Provide the [x, y] coordinate of the cell's center where the given text is located.  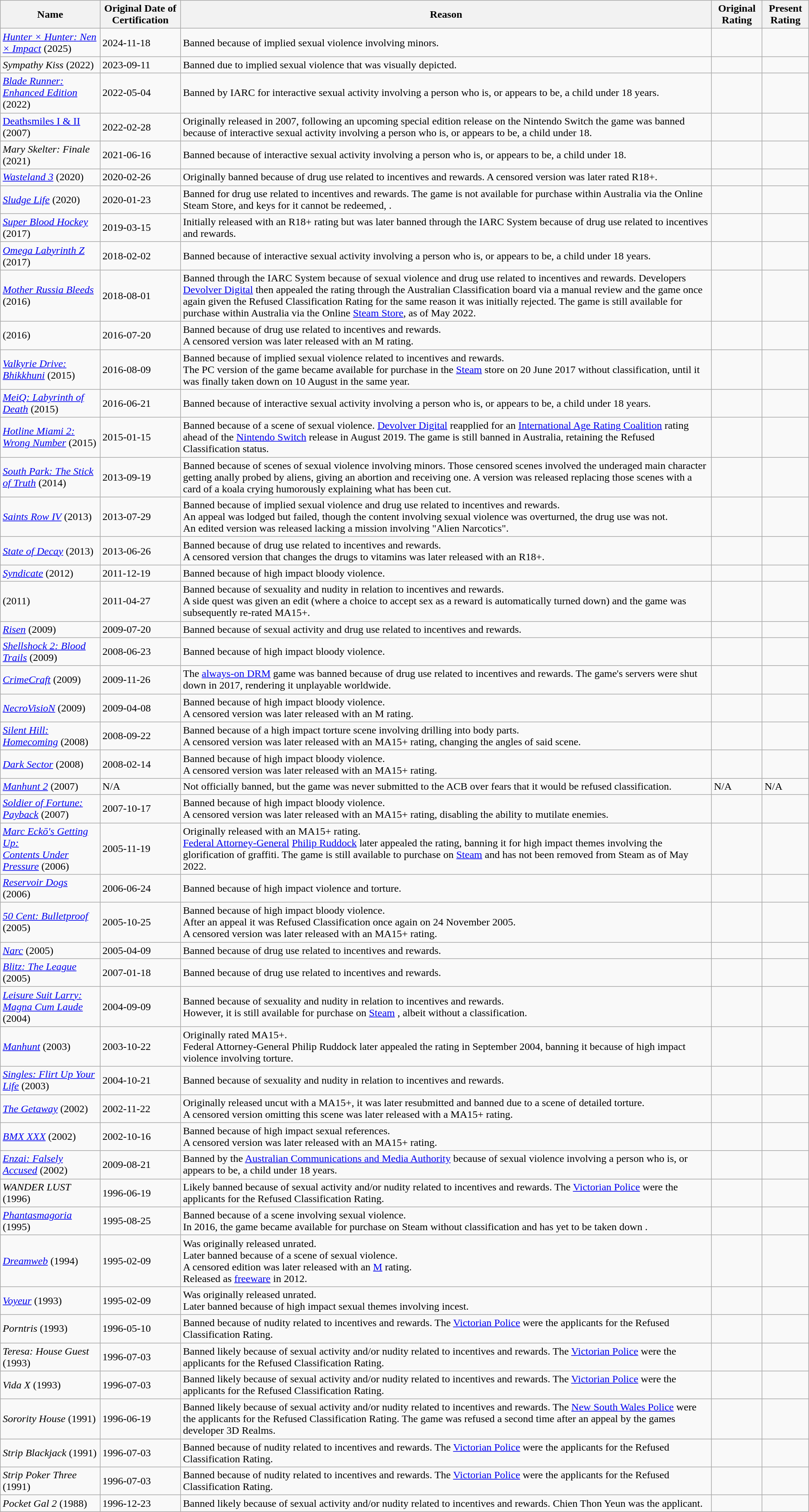
Banned by IARC for interactive sexual activity involving a person who is, or appears to be, a child under 18 years. [446, 93]
Enzai: Falsely Accused (2002) [50, 1164]
Banned because of high impact bloody violence.A censored version was later released with an MA15+ rating. [446, 764]
Deathsmiles I & II (2007) [50, 127]
Reservoir Dogs (2006) [50, 889]
2018-08-01 [140, 296]
2005-10-25 [140, 922]
Banned because of high impact violence and torture. [446, 889]
2011-12-19 [140, 573]
1995-08-25 [140, 1221]
2009-11-26 [140, 679]
Omega Labyrinth Z (2017) [50, 256]
2023-09-11 [140, 65]
Banned because of high impact sexual references.A censored version was later released with an MA15+ rating. [446, 1137]
Banned because of high impact bloody violence.A censored version was later released with an MA15+ rating, disabling the ability to mutilate enemies. [446, 808]
(2016) [50, 335]
2011-04-27 [140, 601]
Leisure Suit Larry:Magna Cum Laude (2004) [50, 1007]
Banned because of high impact bloody violence.A censored version was later released with an M rating. [446, 708]
Saints Row IV (2013) [50, 517]
BMX XXX (2002) [50, 1137]
2009-04-08 [140, 708]
Porntris (1993) [50, 1329]
1996-05-10 [140, 1329]
Banned because of drug use related to incentives and rewards.A censored version was later released with an M rating. [446, 335]
2013-06-26 [140, 551]
Silent Hill: Homecoming (2008) [50, 736]
Hotline Miami 2: Wrong Number (2015) [50, 437]
Voyeur (1993) [50, 1300]
Super Blood Hockey (2017) [50, 227]
Banned because of implied sexual violence involving minors. [446, 42]
Teresa: House Guest (1993) [50, 1356]
Originally banned because of drug use related to incentives and rewards. A censored version was later rated R18+. [446, 177]
2024-11-18 [140, 42]
2009-07-20 [140, 629]
Manhunt 2 (2007) [50, 786]
Banned due to implied sexual violence that was visually depicted. [446, 65]
Not officially banned, but the game was never submitted to the ACB over fears that it would be refused classification. [446, 786]
Name [50, 15]
2008-06-23 [140, 652]
2016-07-20 [140, 335]
1996-12-23 [140, 1503]
Sympathy Kiss (2022) [50, 65]
Present Rating [786, 15]
Phantasmagoria (1995) [50, 1221]
Was originally released unrated.Later banned because of high impact sexual themes involving incest. [446, 1300]
Risen (2009) [50, 629]
Shellshock 2: Blood Trails (2009) [50, 652]
2005-04-09 [140, 951]
2015-01-15 [140, 437]
Strip Blackjack (1991) [50, 1453]
2013-09-19 [140, 477]
Banned likely because of sexual activity and/or nudity related to incentives and rewards. Chien Thon Yeun was the applicant. [446, 1503]
2002-11-22 [140, 1108]
2022-02-28 [140, 127]
Manhunt (2003) [50, 1046]
2003-10-22 [140, 1046]
MeiQ: Labyrinth of Death (2015) [50, 404]
Pocket Gal 2 (1988) [50, 1503]
2006-06-24 [140, 889]
Original Rating [736, 15]
Syndicate (2012) [50, 573]
Soldier of Fortune:Payback (2007) [50, 808]
2022-05-04 [140, 93]
The Getaway (2002) [50, 1108]
2019-03-15 [140, 227]
2020-01-23 [140, 200]
2008-02-14 [140, 764]
(2011) [50, 601]
Original Date of Certification [140, 15]
2002-10-16 [140, 1137]
Banned because of sexual activity and drug use related to incentives and rewards. [446, 629]
Vida X (1993) [50, 1385]
2016-08-09 [140, 369]
Dreamweb (1994) [50, 1260]
Dark Sector (2008) [50, 764]
Strip Poker Three (1991) [50, 1481]
2007-01-18 [140, 973]
Banned because of interactive sexual activity involving a person who is, or appears to be, a child under 18. [446, 155]
CrimeCraft (2009) [50, 679]
2016-06-21 [140, 404]
2018-02-02 [140, 256]
South Park: The Stick of Truth (2014) [50, 477]
Reason [446, 15]
Sorority House (1991) [50, 1419]
2004-10-21 [140, 1081]
2007-10-17 [140, 808]
Initially released with an R18+ rating but was later banned through the IARC System because of drug use related to incentives and rewards. [446, 227]
NecroVisioN (2009) [50, 708]
Narc (2005) [50, 951]
2009-08-21 [140, 1164]
WANDER LUST (1996) [50, 1193]
Blitz: The League (2005) [50, 973]
Wasteland 3 (2020) [50, 177]
Singles: Flirt Up Your Life (2003) [50, 1081]
2013-07-29 [140, 517]
2020-02-26 [140, 177]
Blade Runner: Enhanced Edition (2022) [50, 93]
Hunter × Hunter: Nen × Impact (2025) [50, 42]
Marc Eckō's Getting Up:Contents Under Pressure (2006) [50, 849]
Valkyrie Drive: Bhikkhuni (2015) [50, 369]
State of Decay (2013) [50, 551]
Mother Russia Bleeds (2016) [50, 296]
Banned because of drug use related to incentives and rewards.A censored version that changes the drugs to vitamins was later released with an R18+. [446, 551]
2008-09-22 [140, 736]
Mary Skelter: Finale (2021) [50, 155]
2005-11-19 [140, 849]
Banned because of sexuality and nudity in relation to incentives and rewards. [446, 1081]
2021-06-16 [140, 155]
2004-09-09 [140, 1007]
Sludge Life (2020) [50, 200]
50 Cent: Bulletproof (2005) [50, 922]
